For the text-containing cell, return its midpoint in (X, Y) coordinate format. 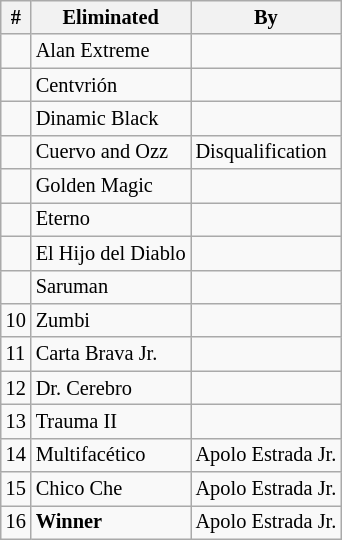
Dinamic Black (111, 118)
Trauma II (111, 421)
Alan Extreme (111, 51)
Eliminated (111, 17)
16 (16, 522)
Dr. Cerebro (111, 388)
13 (16, 421)
10 (16, 320)
14 (16, 455)
Eterno (111, 219)
# (16, 17)
12 (16, 388)
Golden Magic (111, 186)
Carta Brava Jr. (111, 354)
Winner (111, 522)
15 (16, 489)
Disqualification (266, 152)
El Hijo del Diablo (111, 253)
Cuervo and Ozz (111, 152)
Multifacético (111, 455)
Zumbi (111, 320)
By (266, 17)
11 (16, 354)
Centvrión (111, 85)
Saruman (111, 287)
Chico Che (111, 489)
